Search for the cell housing the specified text and yield its (X, Y) center coordinate. 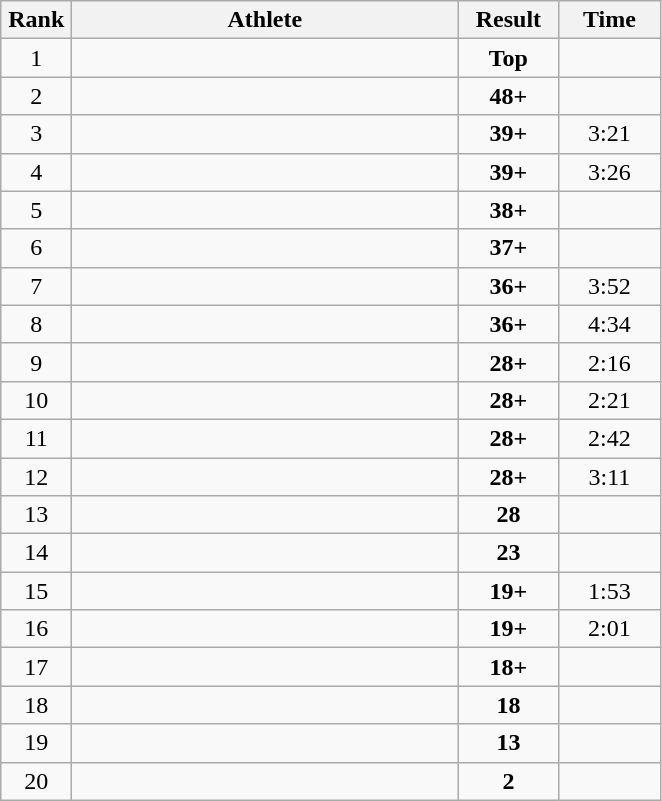
Rank (36, 20)
19 (36, 743)
12 (36, 477)
38+ (508, 210)
37+ (508, 248)
16 (36, 629)
17 (36, 667)
10 (36, 400)
Time (610, 20)
14 (36, 553)
11 (36, 438)
5 (36, 210)
9 (36, 362)
1 (36, 58)
Athlete (265, 20)
20 (36, 781)
Result (508, 20)
18+ (508, 667)
Top (508, 58)
3:11 (610, 477)
3:26 (610, 172)
4 (36, 172)
6 (36, 248)
8 (36, 324)
7 (36, 286)
48+ (508, 96)
23 (508, 553)
4:34 (610, 324)
2:16 (610, 362)
3 (36, 134)
1:53 (610, 591)
3:52 (610, 286)
2:42 (610, 438)
2:21 (610, 400)
3:21 (610, 134)
2:01 (610, 629)
15 (36, 591)
28 (508, 515)
